Output the (X, Y) coordinate of the center of the cell containing the given text.  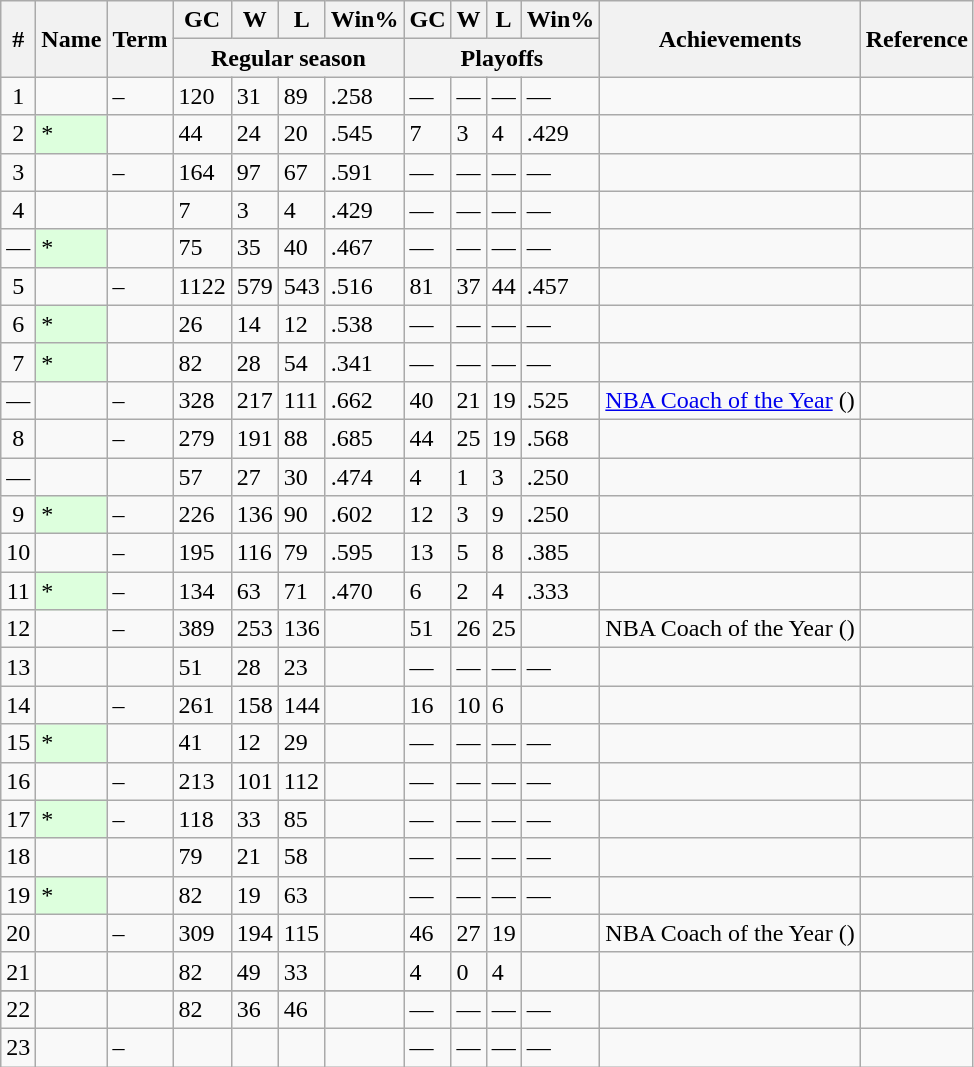
29 (302, 743)
112 (302, 781)
35 (254, 248)
Achievements (730, 39)
75 (202, 248)
85 (302, 819)
.341 (364, 362)
.545 (364, 134)
217 (254, 400)
226 (202, 515)
Regular season (288, 58)
41 (202, 743)
.568 (560, 438)
Reference (916, 39)
24 (254, 134)
116 (254, 553)
164 (202, 172)
213 (202, 781)
.474 (364, 477)
57 (202, 477)
81 (428, 286)
.470 (364, 591)
195 (202, 553)
.525 (560, 400)
118 (202, 819)
.685 (364, 438)
31 (254, 96)
115 (302, 933)
90 (302, 515)
0 (468, 971)
18 (18, 857)
.595 (364, 553)
309 (202, 933)
543 (302, 286)
Playoffs (502, 58)
158 (254, 705)
.467 (364, 248)
36 (254, 1009)
.333 (560, 591)
144 (302, 705)
1122 (202, 286)
58 (302, 857)
54 (302, 362)
11 (18, 591)
# (18, 39)
67 (302, 172)
111 (302, 400)
.457 (560, 286)
.602 (364, 515)
.385 (560, 553)
328 (202, 400)
22 (18, 1009)
88 (302, 438)
Name (72, 39)
.591 (364, 172)
Term (140, 39)
101 (254, 781)
30 (302, 477)
120 (202, 96)
37 (468, 286)
191 (254, 438)
389 (202, 629)
.662 (364, 400)
49 (254, 971)
279 (202, 438)
253 (254, 629)
579 (254, 286)
134 (202, 591)
17 (18, 819)
.538 (364, 324)
194 (254, 933)
.258 (364, 96)
261 (202, 705)
71 (302, 591)
.516 (364, 286)
89 (302, 96)
97 (254, 172)
15 (18, 743)
